Find where the given text appears and provide that cell's center as [x, y] coordinate. 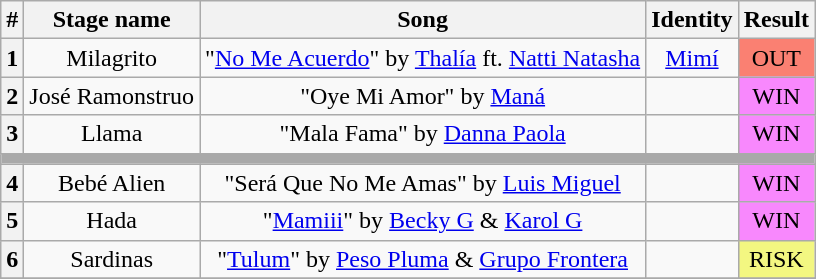
"Tulum" by Peso Pluma & Grupo Frontera [423, 259]
Identity [692, 20]
4 [12, 183]
Sardinas [112, 259]
Hada [112, 221]
Mimí [692, 58]
# [12, 20]
"Mala Fama" by Danna Paola [423, 134]
Result [776, 20]
Song [423, 20]
1 [12, 58]
3 [12, 134]
"Será Que No Me Amas" by Luis Miguel [423, 183]
RISK [776, 259]
"Mamiii" by Becky G & Karol G [423, 221]
6 [12, 259]
Llama [112, 134]
"No Me Acuerdo" by Thalía ft. Natti Natasha [423, 58]
José Ramonstruo [112, 96]
5 [12, 221]
2 [12, 96]
Milagrito [112, 58]
Bebé Alien [112, 183]
"Oye Mi Amor" by Maná [423, 96]
OUT [776, 58]
Stage name [112, 20]
